Output the (x, y) coordinate of the center of the cell containing the given text.  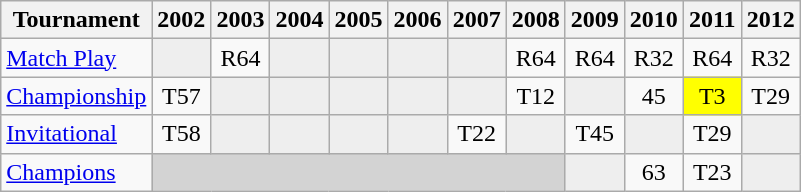
Championship (76, 96)
T57 (182, 96)
2012 (770, 20)
T23 (712, 172)
2010 (654, 20)
T3 (712, 96)
Invitational (76, 134)
2007 (476, 20)
2005 (358, 20)
Champions (76, 172)
2008 (536, 20)
T12 (536, 96)
T22 (476, 134)
Tournament (76, 20)
63 (654, 172)
Match Play (76, 58)
2003 (240, 20)
45 (654, 96)
2011 (712, 20)
2002 (182, 20)
2006 (418, 20)
2009 (594, 20)
T45 (594, 134)
T58 (182, 134)
2004 (300, 20)
